Detect which cell encompasses the target text, then output its [X, Y] center coordinate. 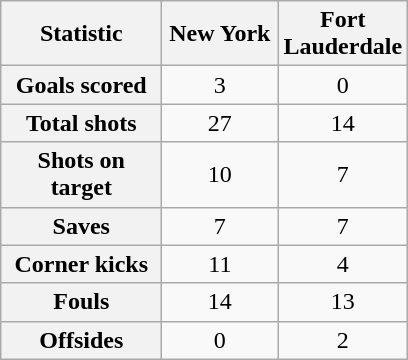
10 [220, 174]
Saves [82, 226]
Shots on target [82, 174]
13 [343, 302]
11 [220, 264]
Statistic [82, 34]
2 [343, 340]
New York [220, 34]
Corner kicks [82, 264]
Fort Lauderdale [343, 34]
3 [220, 85]
Goals scored [82, 85]
4 [343, 264]
Fouls [82, 302]
Total shots [82, 123]
27 [220, 123]
Offsides [82, 340]
